Find where the given text appears and provide that cell's center as (x, y) coordinate. 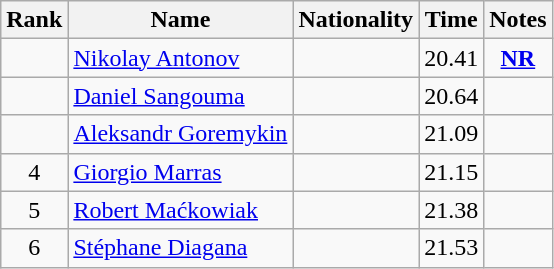
Daniel Sangouma (180, 96)
21.38 (452, 210)
5 (34, 210)
21.09 (452, 134)
Stéphane Diagana (180, 248)
Name (180, 20)
Giorgio Marras (180, 172)
Nationality (356, 20)
21.15 (452, 172)
Robert Maćkowiak (180, 210)
Notes (518, 20)
21.53 (452, 248)
NR (518, 58)
Nikolay Antonov (180, 58)
20.41 (452, 58)
Aleksandr Goremykin (180, 134)
20.64 (452, 96)
6 (34, 248)
Time (452, 20)
4 (34, 172)
Rank (34, 20)
